Extract the [X, Y] coordinate from the center of the cell holding the provided text.  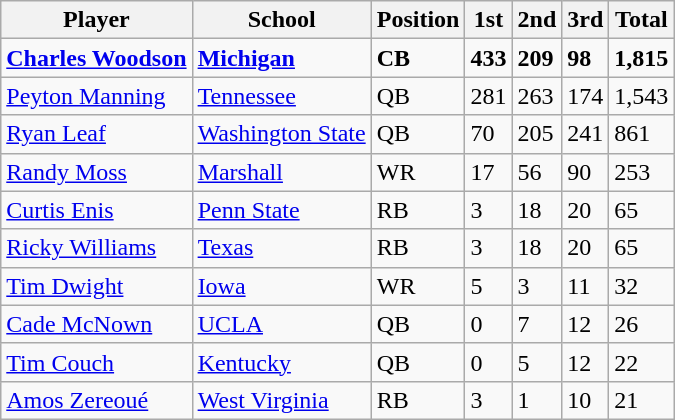
Tim Couch [96, 362]
Marshall [282, 172]
1,543 [642, 96]
22 [642, 362]
1,815 [642, 58]
90 [586, 172]
Curtis Enis [96, 210]
Tennessee [282, 96]
26 [642, 324]
Iowa [282, 286]
1st [488, 20]
School [282, 20]
Player [96, 20]
70 [488, 134]
209 [537, 58]
32 [642, 286]
West Virginia [282, 400]
2nd [537, 20]
Ryan Leaf [96, 134]
Cade McNown [96, 324]
Kentucky [282, 362]
253 [642, 172]
861 [642, 134]
56 [537, 172]
281 [488, 96]
Total [642, 20]
Position [418, 20]
263 [537, 96]
7 [537, 324]
Michigan [282, 58]
Washington State [282, 134]
21 [642, 400]
10 [586, 400]
174 [586, 96]
Penn State [282, 210]
3rd [586, 20]
UCLA [282, 324]
1 [537, 400]
Charles Woodson [96, 58]
Peyton Manning [96, 96]
241 [586, 134]
Amos Zereoué [96, 400]
11 [586, 286]
205 [537, 134]
Randy Moss [96, 172]
433 [488, 58]
17 [488, 172]
CB [418, 58]
98 [586, 58]
Ricky Williams [96, 248]
Texas [282, 248]
Tim Dwight [96, 286]
